From the cell containing the given text, extract its center point as [X, Y] coordinate. 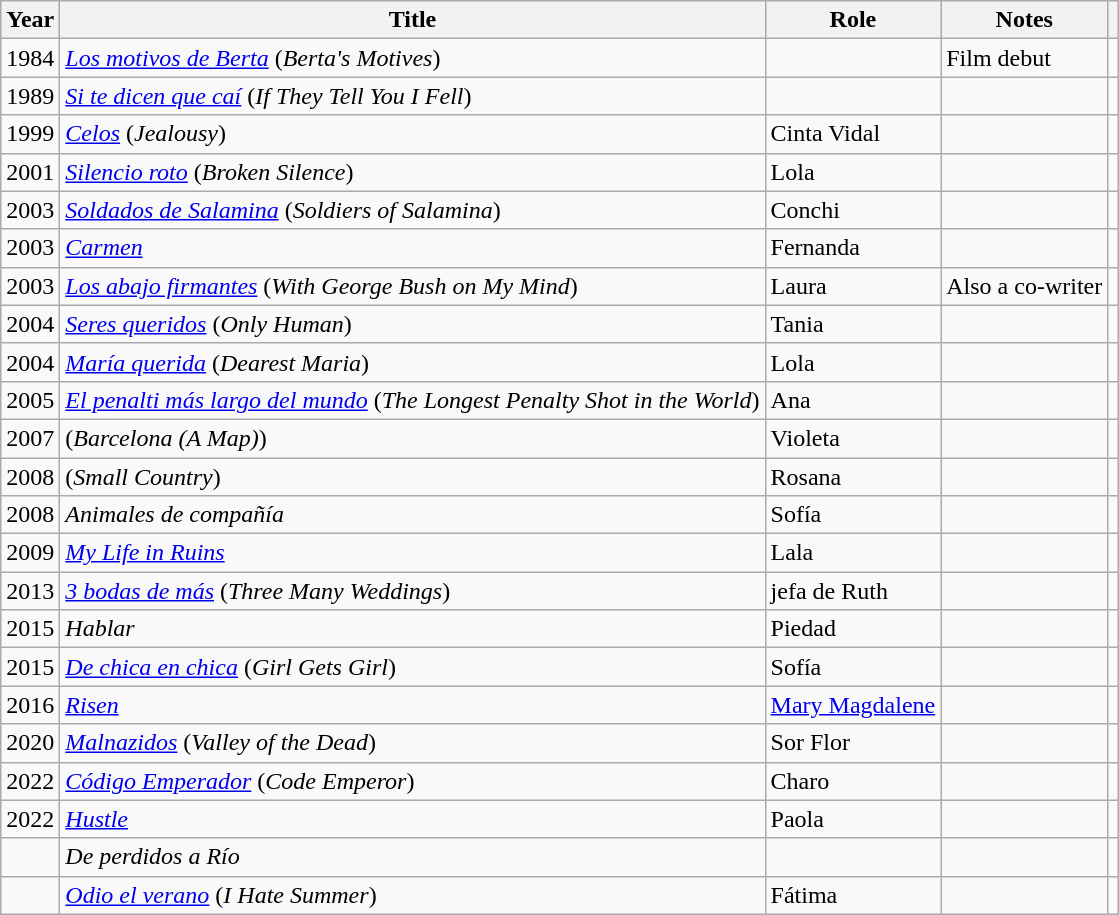
Silencio roto (Broken Silence) [412, 172]
Código Emperador (Code Emperor) [412, 781]
2007 [30, 438]
Soldados de Salamina (Soldiers of Salamina) [412, 210]
El penalti más largo del mundo (The Longest Penalty Shot in the World) [412, 400]
De chica en chica (Girl Gets Girl) [412, 667]
Tania [853, 324]
Fernanda [853, 248]
Celos (Jealousy) [412, 134]
Animales de compañía [412, 515]
María querida (Dearest Maria) [412, 362]
Lala [853, 553]
2005 [30, 400]
Los motivos de Berta (Berta's Motives) [412, 58]
2016 [30, 705]
Risen [412, 705]
Odio el verano (I Hate Summer) [412, 895]
(Barcelona (A Map)) [412, 438]
Malnazidos (Valley of the Dead) [412, 743]
Title [412, 20]
2020 [30, 743]
Carmen [412, 248]
Charo [853, 781]
1999 [30, 134]
Violeta [853, 438]
Conchi [853, 210]
Piedad [853, 629]
Also a co-writer [1024, 286]
jefa de Ruth [853, 591]
Film debut [1024, 58]
De perdidos a Río [412, 857]
3 bodas de más (Three Many Weddings) [412, 591]
Si te dicen que caí (If They Tell You I Fell) [412, 96]
Los abajo firmantes (With George Bush on My Mind) [412, 286]
Ana [853, 400]
2001 [30, 172]
My Life in Ruins [412, 553]
Sor Flor [853, 743]
(Small Country) [412, 477]
Mary Magdalene [853, 705]
Year [30, 20]
Fátima [853, 895]
Paola [853, 819]
2013 [30, 591]
1984 [30, 58]
Seres queridos (Only Human) [412, 324]
Rosana [853, 477]
Notes [1024, 20]
Hablar [412, 629]
Cinta Vidal [853, 134]
1989 [30, 96]
Laura [853, 286]
Role [853, 20]
2009 [30, 553]
Hustle [412, 819]
